Detect which cell encompasses the target text, then output its (X, Y) center coordinate. 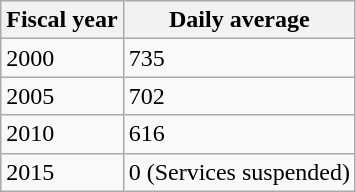
735 (239, 58)
702 (239, 96)
2015 (62, 172)
Daily average (239, 20)
616 (239, 134)
0 (Services suspended) (239, 172)
Fiscal year (62, 20)
2005 (62, 96)
2000 (62, 58)
2010 (62, 134)
